Output the [X, Y] coordinate of the center of the cell containing the given text.  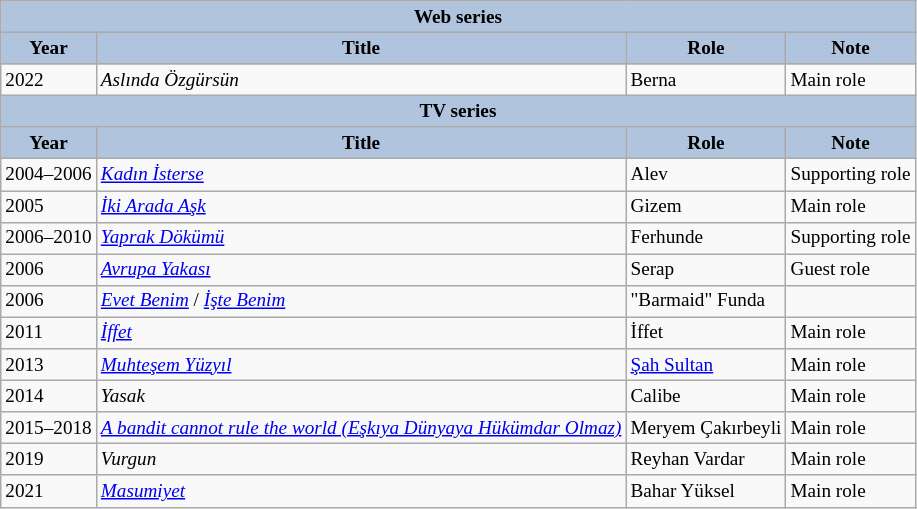
2005 [49, 206]
Meryem Çakırbeyli [706, 428]
2014 [49, 396]
Avrupa Yakası [361, 270]
İki Arada Aşk [361, 206]
Berna [706, 80]
2004–2006 [49, 175]
Muhteşem Yüzyıl [361, 365]
Reyhan Vardar [706, 460]
Serap [706, 270]
2021 [49, 491]
Masumiyet [361, 491]
Calibe [706, 396]
Evet Benim / İşte Benim [361, 301]
Web series [458, 17]
Şah Sultan [706, 365]
Yaprak Dökümü [361, 238]
Vurgun [361, 460]
2022 [49, 80]
Alev [706, 175]
Kadın İsterse [361, 175]
TV series [458, 111]
A bandit cannot rule the world (Eşkıya Dünyaya Hükümdar Olmaz) [361, 428]
Bahar Yüksel [706, 491]
Yasak [361, 396]
Guest role [850, 270]
2011 [49, 333]
Ferhunde [706, 238]
"Barmaid" Funda [706, 301]
2013 [49, 365]
Gizem [706, 206]
Aslında Özgürsün [361, 80]
2015–2018 [49, 428]
2019 [49, 460]
2006–2010 [49, 238]
